Provide the [x, y] coordinate of the cell's center where the given text is located.  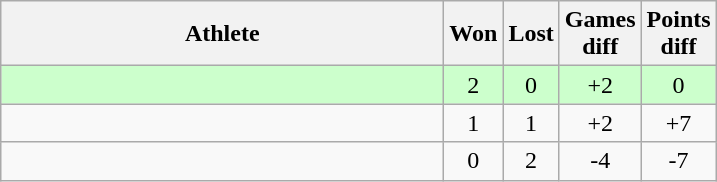
Athlete [222, 34]
Lost [531, 34]
-7 [678, 161]
Pointsdiff [678, 34]
-4 [600, 161]
Won [474, 34]
Gamesdiff [600, 34]
+7 [678, 123]
